Pinpoint the cell where the given text exists, returning its (x, y) midpoint coordinate. 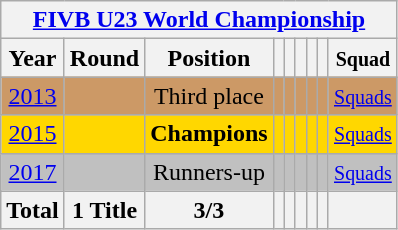
2017 (33, 172)
3/3 (209, 210)
Third place (209, 96)
Round (104, 58)
2013 (33, 96)
Year (33, 58)
Champions (209, 134)
Squad (362, 58)
1 Title (104, 210)
Position (209, 58)
FIVB U23 World Championship (200, 20)
Runners-up (209, 172)
Total (33, 210)
2015 (33, 134)
